Extract the [x, y] coordinate from the center of the cell holding the provided text.  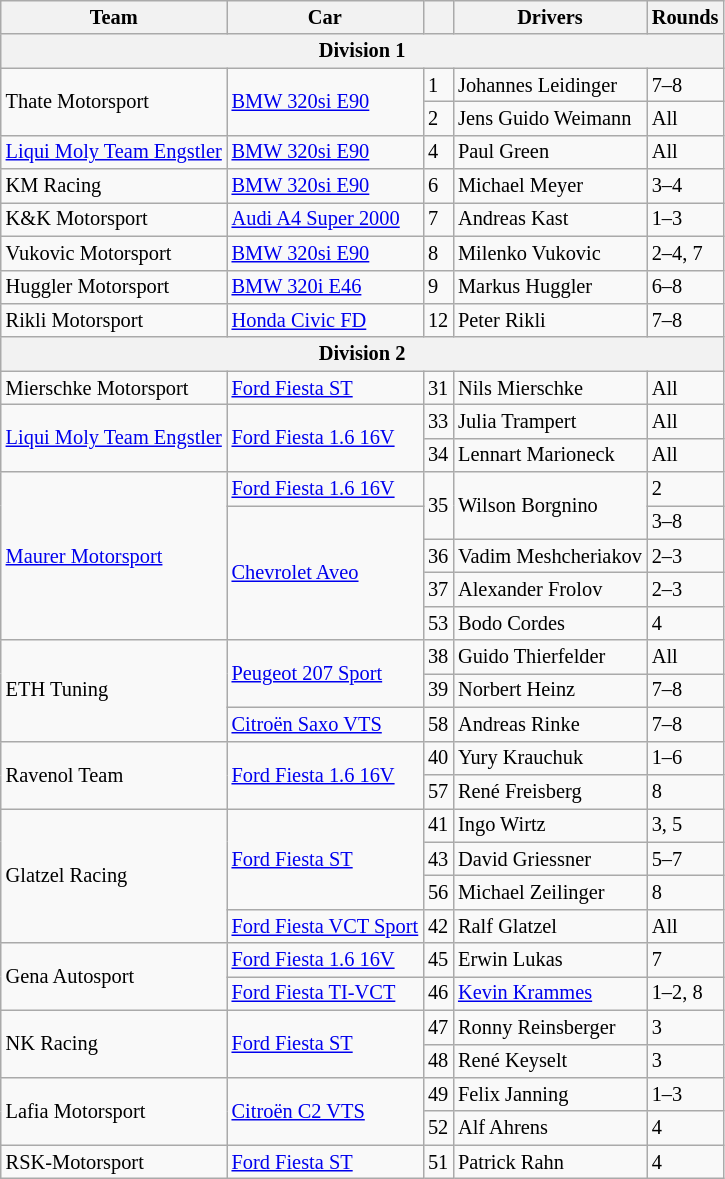
Michael Zeilinger [550, 892]
Alf Ahrens [550, 1128]
43 [438, 859]
42 [438, 926]
Lafia Motorsport [114, 1110]
Maurer Motorsport [114, 556]
Mierschke Motorsport [114, 388]
48 [438, 1061]
Division 2 [362, 354]
Peugeot 207 Sport [325, 674]
40 [438, 758]
49 [438, 1094]
ETH Tuning [114, 690]
Guido Thierfelder [550, 657]
38 [438, 657]
Kevin Krammes [550, 993]
56 [438, 892]
David Griessner [550, 859]
NK Racing [114, 1044]
Team [114, 17]
1–6 [686, 758]
57 [438, 791]
Wilson Borgnino [550, 506]
41 [438, 825]
45 [438, 960]
52 [438, 1128]
Lennart Marioneck [550, 455]
Yury Krauchuk [550, 758]
Julia Trampert [550, 421]
Huggler Motorsport [114, 287]
Patrick Rahn [550, 1162]
Johannes Leidinger [550, 85]
Citroën Saxo VTS [325, 724]
Thate Motorsport [114, 102]
Ford Fiesta VCT Sport [325, 926]
Drivers [550, 17]
Ravenol Team [114, 774]
1–2, 8 [686, 993]
Milenko Vukovic [550, 253]
39 [438, 690]
Honda Civic FD [325, 320]
Alexander Frolov [550, 589]
Ralf Glatzel [550, 926]
2–4, 7 [686, 253]
36 [438, 556]
51 [438, 1162]
Audi A4 Super 2000 [325, 219]
3–4 [686, 186]
Ingo Wirtz [550, 825]
Erwin Lukas [550, 960]
34 [438, 455]
Peter Rikli [550, 320]
Norbert Heinz [550, 690]
Michael Meyer [550, 186]
Vadim Meshcheriakov [550, 556]
Chevrolet Aveo [325, 572]
33 [438, 421]
12 [438, 320]
Bodo Cordes [550, 623]
René Keyselt [550, 1061]
René Freisberg [550, 791]
Paul Green [550, 152]
Gena Autosport [114, 976]
RSK-Motorsport [114, 1162]
53 [438, 623]
Markus Huggler [550, 287]
Rikli Motorsport [114, 320]
35 [438, 506]
Andreas Kast [550, 219]
Vukovic Motorsport [114, 253]
Division 1 [362, 51]
3, 5 [686, 825]
Ford Fiesta TI-VCT [325, 993]
K&K Motorsport [114, 219]
47 [438, 1027]
Felix Janning [550, 1094]
46 [438, 993]
9 [438, 287]
Glatzel Racing [114, 876]
58 [438, 724]
Citroën C2 VTS [325, 1110]
Car [325, 17]
Nils Mierschke [550, 388]
Jens Guido Weimann [550, 118]
BMW 320i E46 [325, 287]
Andreas Rinke [550, 724]
1 [438, 85]
3–8 [686, 522]
KM Racing [114, 186]
5–7 [686, 859]
31 [438, 388]
6–8 [686, 287]
37 [438, 589]
Ronny Reinsberger [550, 1027]
Rounds [686, 17]
6 [438, 186]
